Extract the (x, y) coordinate from the center of the cell holding the provided text.  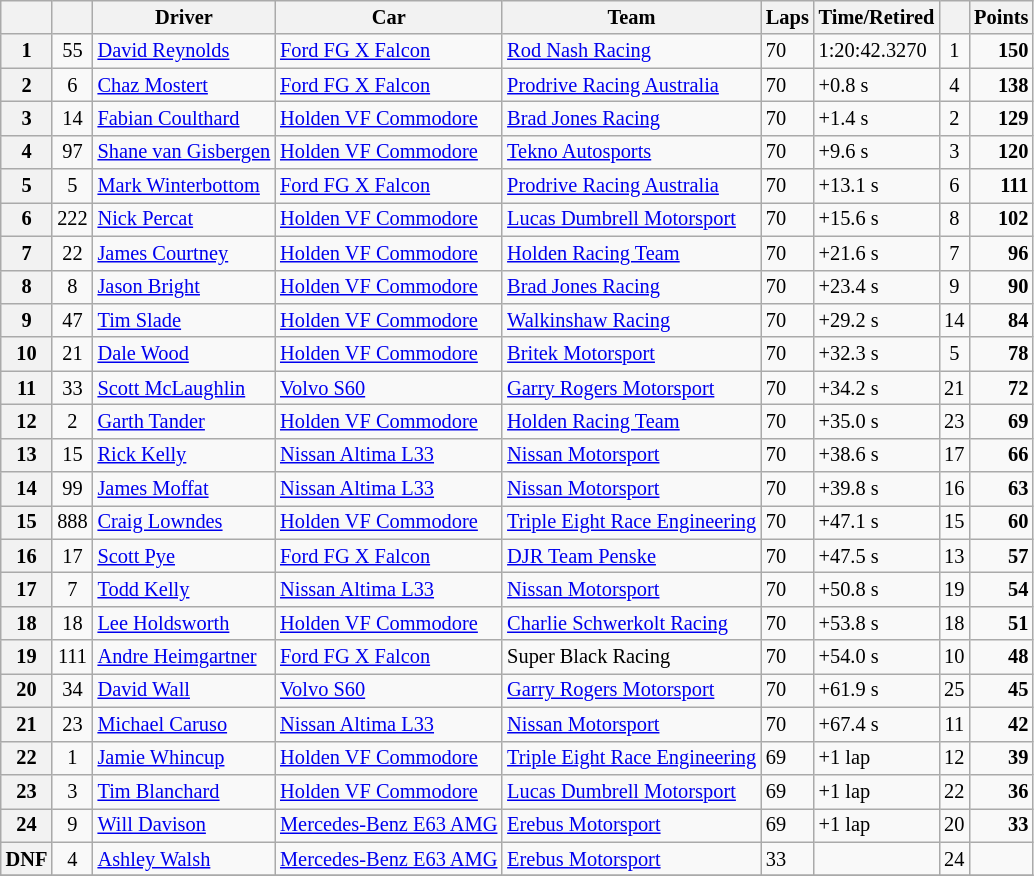
James Courtney (184, 253)
72 (1001, 388)
Jason Bright (184, 287)
129 (1001, 118)
Super Black Racing (632, 657)
60 (1001, 522)
54 (1001, 589)
+50.8 s (877, 589)
David Reynolds (184, 51)
47 (72, 320)
Garth Tander (184, 421)
James Moffat (184, 489)
Walkinshaw Racing (632, 320)
Andre Heimgartner (184, 657)
Team (632, 17)
+21.6 s (877, 253)
+38.6 s (877, 455)
Nick Percat (184, 219)
+1.4 s (877, 118)
+29.2 s (877, 320)
34 (72, 690)
+15.6 s (877, 219)
+35.0 s (877, 421)
+0.8 s (877, 85)
Fabian Coulthard (184, 118)
Will Davison (184, 825)
Scott Pye (184, 556)
+53.8 s (877, 623)
57 (1001, 556)
+61.9 s (877, 690)
Shane van Gisbergen (184, 152)
Lee Holdsworth (184, 623)
Scott McLaughlin (184, 388)
Jamie Whincup (184, 758)
DNF (27, 859)
Tim Slade (184, 320)
Mark Winterbottom (184, 186)
55 (72, 51)
66 (1001, 455)
222 (72, 219)
Rick Kelly (184, 455)
138 (1001, 85)
51 (1001, 623)
99 (72, 489)
Charlie Schwerkolt Racing (632, 623)
Points (1001, 17)
Dale Wood (184, 354)
+32.3 s (877, 354)
36 (1001, 791)
Britek Motorsport (632, 354)
+9.6 s (877, 152)
+67.4 s (877, 724)
1:20:42.3270 (877, 51)
39 (1001, 758)
Tim Blanchard (184, 791)
David Wall (184, 690)
63 (1001, 489)
96 (1001, 253)
888 (72, 522)
Todd Kelly (184, 589)
Chaz Mostert (184, 85)
+23.4 s (877, 287)
45 (1001, 690)
Craig Lowndes (184, 522)
+47.1 s (877, 522)
+39.8 s (877, 489)
DJR Team Penske (632, 556)
Michael Caruso (184, 724)
Car (388, 17)
84 (1001, 320)
Ashley Walsh (184, 859)
+34.2 s (877, 388)
102 (1001, 219)
90 (1001, 287)
Rod Nash Racing (632, 51)
+13.1 s (877, 186)
150 (1001, 51)
48 (1001, 657)
42 (1001, 724)
Time/Retired (877, 17)
Laps (788, 17)
+47.5 s (877, 556)
120 (1001, 152)
Tekno Autosports (632, 152)
Driver (184, 17)
78 (1001, 354)
97 (72, 152)
25 (954, 690)
+54.0 s (877, 657)
